Extract the (X, Y) coordinate from the center of the cell holding the provided text.  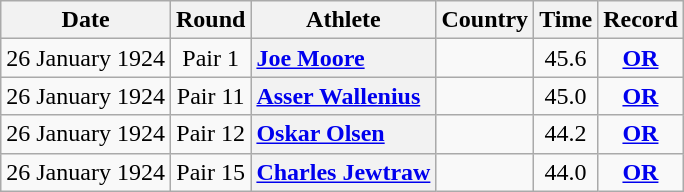
Oskar Olsen (344, 134)
Charles Jewtraw (344, 172)
Time (566, 20)
44.0 (566, 172)
45.6 (566, 58)
Asser Wallenius (344, 96)
Round (210, 20)
Pair 12 (210, 134)
44.2 (566, 134)
Country (485, 20)
Record (641, 20)
Pair 11 (210, 96)
Joe Moore (344, 58)
45.0 (566, 96)
Athlete (344, 20)
Date (86, 20)
Pair 15 (210, 172)
Pair 1 (210, 58)
